Determine the (x, y) coordinate at the center of the cell enclosing the given text.  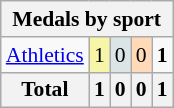
Total (45, 90)
Medals by sport (87, 19)
Athletics (45, 55)
